Return the [X, Y] coordinate for the center point of the cell that contains the specified text.  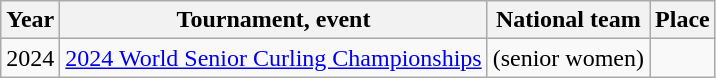
Tournament, event [274, 20]
2024 [30, 58]
Year [30, 20]
2024 World Senior Curling Championships [274, 58]
Place [683, 20]
(senior women) [568, 58]
National team [568, 20]
